Detect which cell encompasses the target text, then output its [X, Y] center coordinate. 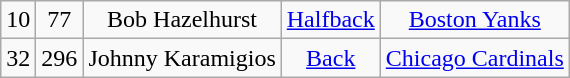
10 [18, 20]
Back [330, 58]
Boston Yanks [474, 20]
Johnny Karamigios [182, 58]
296 [60, 58]
Halfback [330, 20]
77 [60, 20]
Chicago Cardinals [474, 58]
Bob Hazelhurst [182, 20]
32 [18, 58]
